Pinpoint the cell where the given text exists, returning its (X, Y) midpoint coordinate. 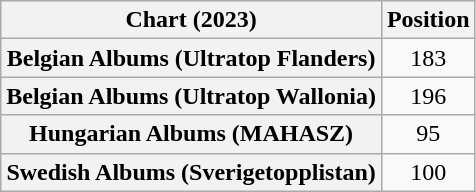
95 (428, 134)
Belgian Albums (Ultratop Wallonia) (192, 96)
Swedish Albums (Sverigetopplistan) (192, 172)
Chart (2023) (192, 20)
Hungarian Albums (MAHASZ) (192, 134)
183 (428, 58)
Belgian Albums (Ultratop Flanders) (192, 58)
100 (428, 172)
196 (428, 96)
Position (428, 20)
